Pinpoint the cell where the given text exists, returning its [x, y] midpoint coordinate. 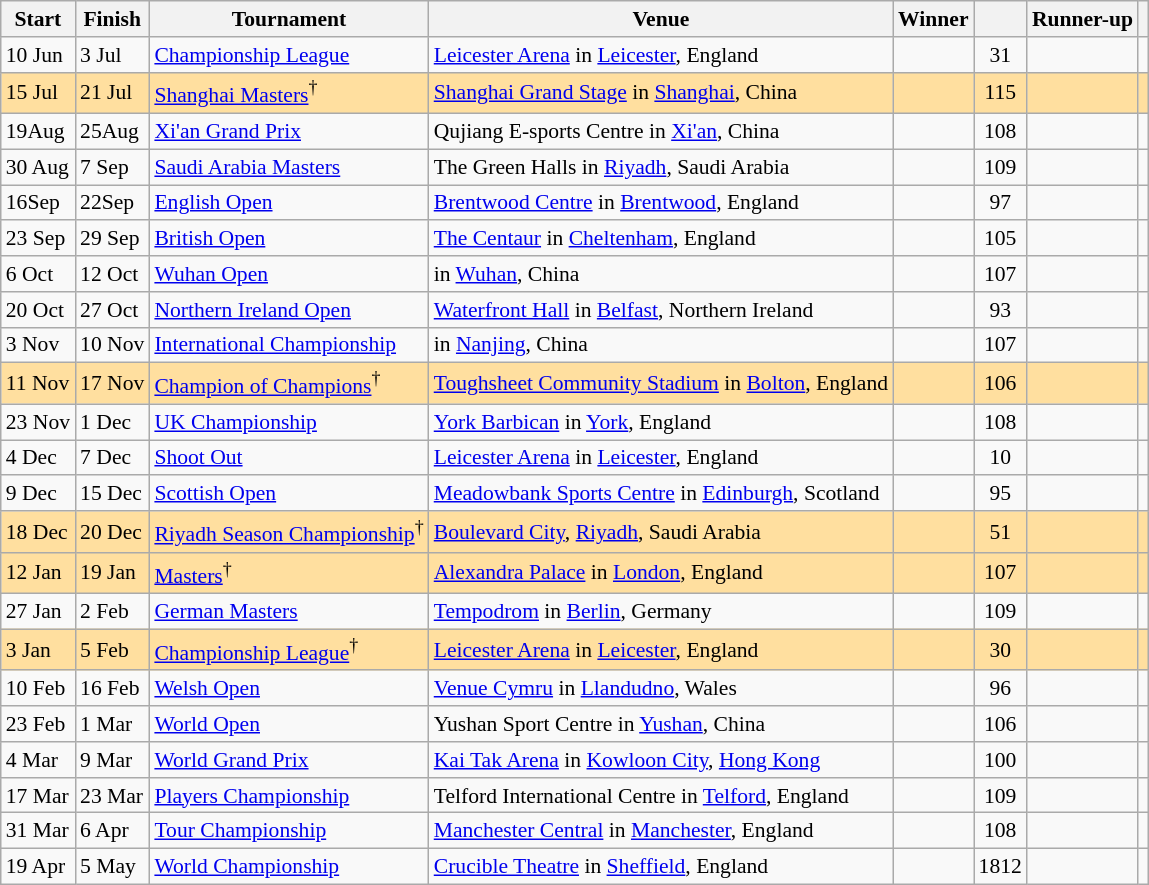
Championship League [288, 55]
6 Apr [112, 831]
100 [1000, 760]
25Aug [112, 132]
115 [1000, 92]
Meadowbank Sports Centre in Edinburgh, Scotland [661, 494]
Runner-up [1082, 19]
31 [1000, 55]
5 Feb [112, 650]
96 [1000, 689]
11 Nov [38, 384]
Shoot Out [288, 458]
Players Championship [288, 796]
Tournament [288, 19]
1 Dec [112, 422]
27 Oct [112, 310]
29 Sep [112, 239]
Shanghai Masters† [288, 92]
Yushan Sport Centre in Yushan, China [661, 724]
UK Championship [288, 422]
27 Jan [38, 612]
Qujiang E-sports Centre in Xi'an, China [661, 132]
10 [1000, 458]
Brentwood Centre in Brentwood, England [661, 203]
Saudi Arabia Masters [288, 167]
York Barbican in York, England [661, 422]
15 Jul [38, 92]
93 [1000, 310]
Scottish Open [288, 494]
23 Mar [112, 796]
95 [1000, 494]
30 [1000, 650]
19 Apr [38, 867]
23 Feb [38, 724]
Wuhan Open [288, 274]
Welsh Open [288, 689]
15 Dec [112, 494]
2 Feb [112, 612]
17 Mar [38, 796]
21 Jul [112, 92]
4 Mar [38, 760]
1 Mar [112, 724]
in Nanjing, China [661, 345]
Venue [661, 19]
Winner [934, 19]
19 Jan [112, 574]
10 Jun [38, 55]
12 Jan [38, 574]
23 Nov [38, 422]
3 Jul [112, 55]
51 [1000, 532]
7 Sep [112, 167]
16 Feb [112, 689]
Alexandra Palace in London, England [661, 574]
Toughsheet Community Stadium in Bolton, England [661, 384]
5 May [112, 867]
World Championship [288, 867]
Tempodrom in Berlin, Germany [661, 612]
Kai Tak Arena in Kowloon City, Hong Kong [661, 760]
English Open [288, 203]
International Championship [288, 345]
105 [1000, 239]
17 Nov [112, 384]
Masters† [288, 574]
The Green Halls in Riyadh, Saudi Arabia [661, 167]
Riyadh Season Championship† [288, 532]
Manchester Central in Manchester, England [661, 831]
Shanghai Grand Stage in Shanghai, China [661, 92]
20 Dec [112, 532]
30 Aug [38, 167]
22Sep [112, 203]
Start [38, 19]
Champion of Champions† [288, 384]
16Sep [38, 203]
Crucible Theatre in Sheffield, England [661, 867]
British Open [288, 239]
10 Nov [112, 345]
Boulevard City, Riyadh, Saudi Arabia [661, 532]
10 Feb [38, 689]
19Aug [38, 132]
31 Mar [38, 831]
Northern Ireland Open [288, 310]
18 Dec [38, 532]
23 Sep [38, 239]
6 Oct [38, 274]
7 Dec [112, 458]
9 Dec [38, 494]
Xi'an Grand Prix [288, 132]
Telford International Centre in Telford, England [661, 796]
9 Mar [112, 760]
12 Oct [112, 274]
German Masters [288, 612]
World Open [288, 724]
4 Dec [38, 458]
Waterfront Hall in Belfast, Northern Ireland [661, 310]
3 Jan [38, 650]
20 Oct [38, 310]
World Grand Prix [288, 760]
Venue Cymru in Llandudno, Wales [661, 689]
97 [1000, 203]
Tour Championship [288, 831]
Championship League† [288, 650]
3 Nov [38, 345]
Finish [112, 19]
in Wuhan, China [661, 274]
The Centaur in Cheltenham, England [661, 239]
1812 [1000, 867]
